Provide the (X, Y) coordinate of the cell's center where the given text is located.  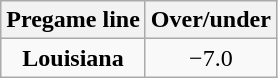
Pregame line (74, 20)
Over/under (210, 20)
−7.0 (210, 58)
Louisiana (74, 58)
